Find where the given text appears and provide that cell's center as [X, Y] coordinate. 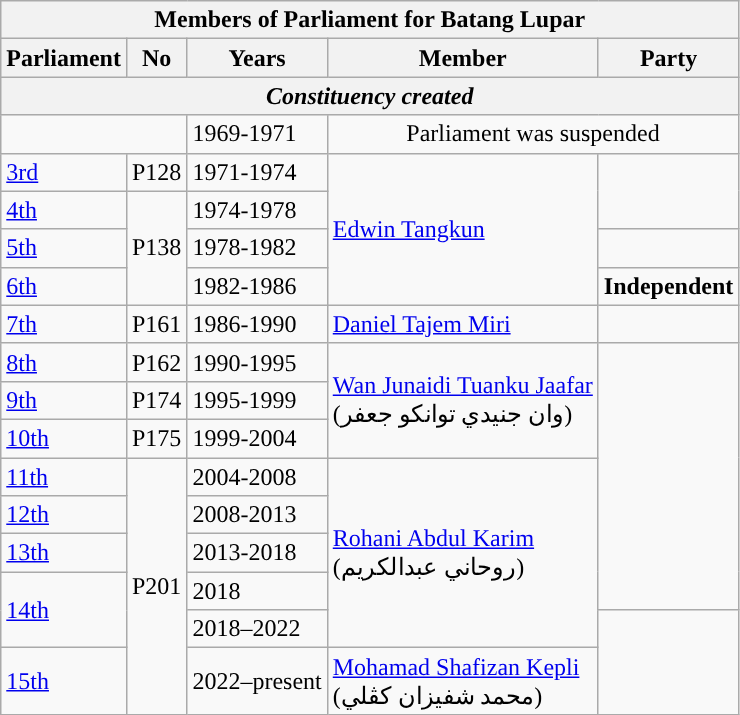
Parliament [64, 58]
2004-2008 [257, 477]
14th [64, 610]
Parliament was suspended [533, 134]
12th [64, 515]
Party [668, 58]
2018–2022 [257, 629]
15th [64, 682]
1990-1995 [257, 362]
P128 [156, 172]
3rd [64, 172]
Member [462, 58]
1974-1978 [257, 210]
P161 [156, 324]
10th [64, 438]
Wan Junaidi Tuanku Jaafar(وان جنيدي توانكو جعفر) [462, 400]
Years [257, 58]
11th [64, 477]
Mohamad Shafizan Kepli (محمد شفيزان كڤلي) [462, 682]
Daniel Tajem Miri [462, 324]
8th [64, 362]
P175 [156, 438]
4th [64, 210]
Constituency created [370, 96]
Members of Parliament for Batang Lupar [370, 20]
P138 [156, 248]
13th [64, 553]
P201 [156, 586]
2013-2018 [257, 553]
Independent [668, 286]
1971-1974 [257, 172]
1978-1982 [257, 248]
2022–present [257, 682]
1982-1986 [257, 286]
1969-1971 [257, 134]
7th [64, 324]
1986-1990 [257, 324]
Rohani Abdul Karim(روحاني عبدالكريم) [462, 553]
9th [64, 400]
P162 [156, 362]
1999-2004 [257, 438]
2018 [257, 591]
P174 [156, 400]
1995-1999 [257, 400]
Edwin Tangkun [462, 229]
2008-2013 [257, 515]
5th [64, 248]
6th [64, 286]
No [156, 58]
